From the cell containing the given text, extract its center point as (x, y) coordinate. 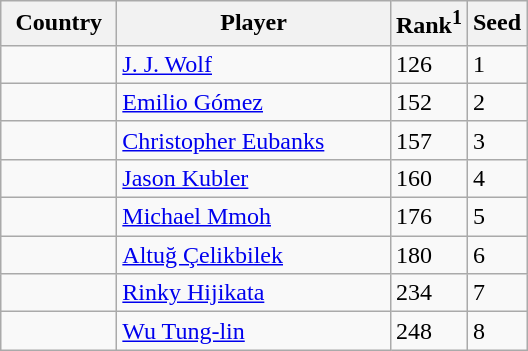
Jason Kubler (254, 178)
126 (428, 64)
7 (496, 293)
Michael Mmoh (254, 217)
180 (428, 255)
3 (496, 140)
2 (496, 102)
5 (496, 217)
Christopher Eubanks (254, 140)
Country (59, 24)
Wu Tung-lin (254, 331)
J. J. Wolf (254, 64)
4 (496, 178)
Rank1 (428, 24)
234 (428, 293)
Seed (496, 24)
1 (496, 64)
160 (428, 178)
Player (254, 24)
6 (496, 255)
152 (428, 102)
Emilio Gómez (254, 102)
Altuğ Çelikbilek (254, 255)
157 (428, 140)
8 (496, 331)
248 (428, 331)
Rinky Hijikata (254, 293)
176 (428, 217)
